Scan for the cell matching the given text and deliver its (x, y) coordinate at center. 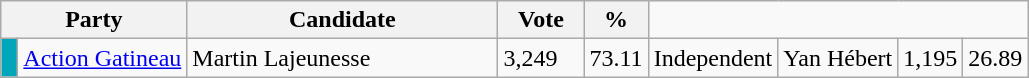
3,249 (541, 58)
26.89 (996, 58)
73.11 (616, 58)
Vote (541, 20)
Independent (713, 58)
Action Gatineau (102, 58)
Martin Lajeunesse (342, 58)
Candidate (342, 20)
1,195 (930, 58)
% (616, 20)
Yan Hébert (838, 58)
Party (94, 20)
